Search for the cell housing the specified text and yield its [X, Y] center coordinate. 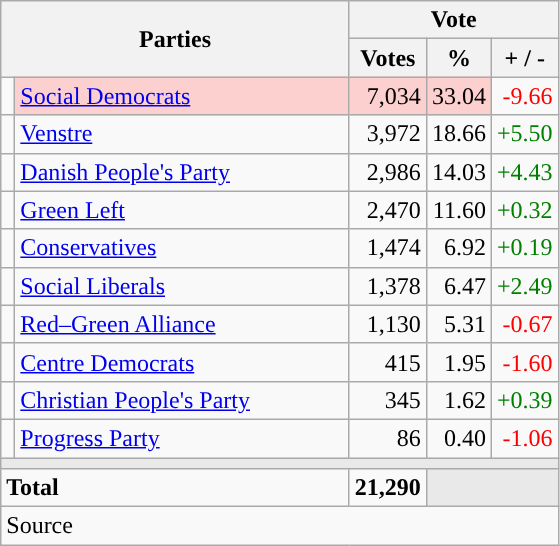
+0.39 [524, 400]
2,986 [388, 172]
1,130 [388, 324]
5.31 [458, 324]
6.92 [458, 248]
Total [176, 488]
Centre Democrats [182, 362]
345 [388, 400]
3,972 [388, 134]
2,470 [388, 210]
Parties [176, 39]
+5.50 [524, 134]
Venstre [182, 134]
+0.19 [524, 248]
Red–Green Alliance [182, 324]
86 [388, 438]
Danish People's Party [182, 172]
1,378 [388, 286]
Social Democrats [182, 96]
415 [388, 362]
11.60 [458, 210]
18.66 [458, 134]
Social Liberals [182, 286]
Progress Party [182, 438]
21,290 [388, 488]
+2.49 [524, 286]
+ / - [524, 58]
33.04 [458, 96]
1.62 [458, 400]
Christian People's Party [182, 400]
-9.66 [524, 96]
% [458, 58]
-1.60 [524, 362]
Votes [388, 58]
Green Left [182, 210]
1,474 [388, 248]
Conservatives [182, 248]
+0.32 [524, 210]
14.03 [458, 172]
-0.67 [524, 324]
+4.43 [524, 172]
6.47 [458, 286]
Source [280, 526]
0.40 [458, 438]
-1.06 [524, 438]
1.95 [458, 362]
Vote [454, 20]
7,034 [388, 96]
